Provide the (X, Y) coordinate of the cell's center where the given text is located.  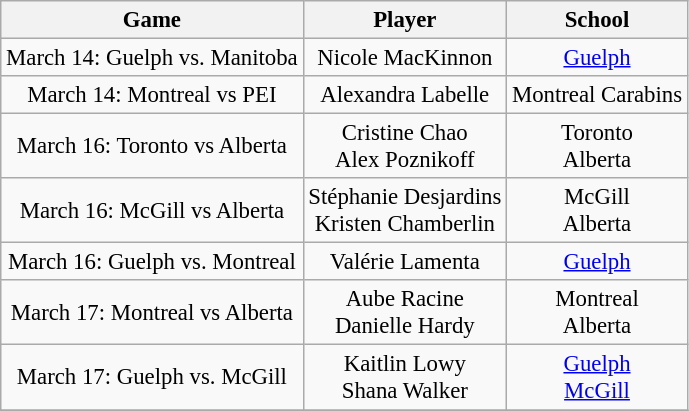
March 16: McGill vs Alberta (152, 210)
Cristine ChaoAlex Poznikoff (405, 146)
Montreal Carabins (598, 95)
March 16: Guelph vs. Montreal (152, 262)
Nicole MacKinnon (405, 58)
Game (152, 20)
March 16: Toronto vs Alberta (152, 146)
Stéphanie DesjardinsKristen Chamberlin (405, 210)
TorontoAlberta (598, 146)
School (598, 20)
Aube RacineDanielle Hardy (405, 312)
GuelphMcGill (598, 378)
March 14: Montreal vs PEI (152, 95)
March 17: Montreal vs Alberta (152, 312)
MontrealAlberta (598, 312)
March 17: Guelph vs. McGill (152, 378)
McGillAlberta (598, 210)
Player (405, 20)
Kaitlin LowyShana Walker (405, 378)
Valérie Lamenta (405, 262)
Alexandra Labelle (405, 95)
March 14: Guelph vs. Manitoba (152, 58)
